For the text-containing cell, return its midpoint in (x, y) coordinate format. 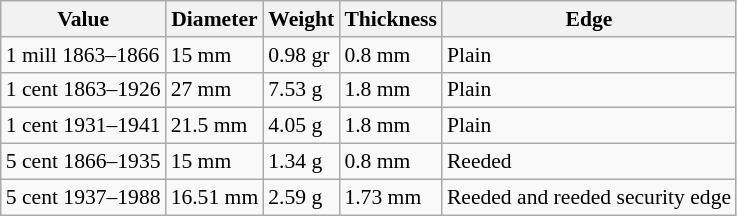
7.53 g (301, 90)
1 mill 1863–1866 (84, 55)
1.73 mm (390, 197)
1.34 g (301, 162)
1 cent 1863–1926 (84, 90)
4.05 g (301, 126)
27 mm (215, 90)
1 cent 1931–1941 (84, 126)
21.5 mm (215, 126)
Weight (301, 19)
Diameter (215, 19)
Edge (589, 19)
Value (84, 19)
5 cent 1866–1935 (84, 162)
0.98 gr (301, 55)
Reeded (589, 162)
16.51 mm (215, 197)
2.59 g (301, 197)
Thickness (390, 19)
5 cent 1937–1988 (84, 197)
Reeded and reeded security edge (589, 197)
